Identify which cell holds the provided text, then report its (X, Y) central coordinate. 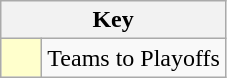
Key (114, 20)
Teams to Playoffs (134, 58)
